Capture the cell that displays the provided text and extract its [x, y] central coordinate. 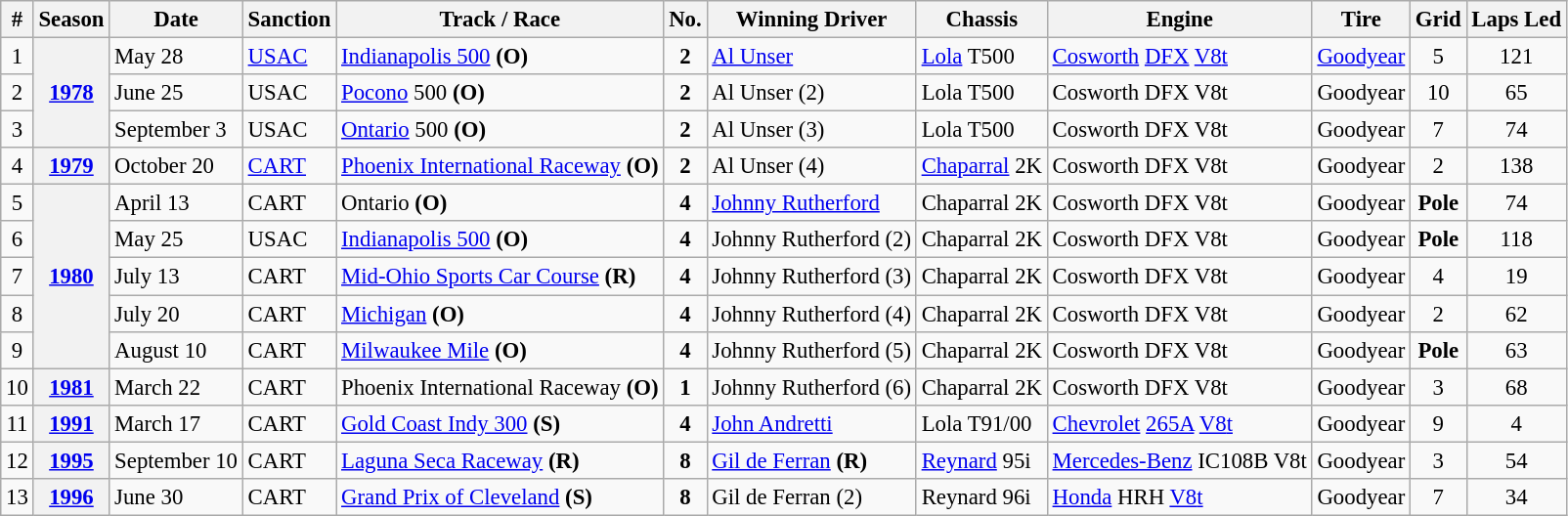
Reynard 96i [981, 497]
Gold Coast Indy 300 (S) [501, 423]
Johnny Rutherford (5) [811, 350]
1980 [71, 277]
Laps Led [1516, 20]
Reynard 95i [981, 460]
Mid-Ohio Sports Car Course (R) [501, 277]
Milwaukee Mile (O) [501, 350]
Honda HRH V8t [1179, 497]
Johnny Rutherford (6) [811, 387]
13 [18, 497]
118 [1516, 239]
Grand Prix of Cleveland (S) [501, 497]
June 30 [176, 497]
Johnny Rutherford (3) [811, 277]
Al Unser [811, 57]
Season [71, 20]
6 [18, 239]
Al Unser (2) [811, 93]
11 [18, 423]
Al Unser (4) [811, 166]
Chevrolet 265A V8t [1179, 423]
April 13 [176, 203]
19 [1516, 277]
March 17 [176, 423]
No. [685, 20]
Johnny Rutherford [811, 203]
Sanction [289, 20]
63 [1516, 350]
Gil de Ferran (R) [811, 460]
September 10 [176, 460]
Date [176, 20]
# [18, 20]
62 [1516, 314]
Johnny Rutherford (2) [811, 239]
May 28 [176, 57]
May 25 [176, 239]
Winning Driver [811, 20]
1991 [71, 423]
Lola T91/00 [981, 423]
Ontario 500 (O) [501, 130]
Laguna Seca Raceway (R) [501, 460]
121 [1516, 57]
Michigan (O) [501, 314]
138 [1516, 166]
Mercedes-Benz IC108B V8t [1179, 460]
Chassis [981, 20]
Gil de Ferran (2) [811, 497]
Tire [1361, 20]
1996 [71, 497]
Johnny Rutherford (4) [811, 314]
Al Unser (3) [811, 130]
July 20 [176, 314]
Ontario (O) [501, 203]
1995 [71, 460]
August 10 [176, 350]
Track / Race [501, 20]
March 22 [176, 387]
1979 [71, 166]
September 3 [176, 130]
1981 [71, 387]
54 [1516, 460]
12 [18, 460]
65 [1516, 93]
Engine [1179, 20]
34 [1516, 497]
October 20 [176, 166]
July 13 [176, 277]
June 25 [176, 93]
Pocono 500 (O) [501, 93]
Grid [1439, 20]
John Andretti [811, 423]
68 [1516, 387]
1978 [71, 94]
